Find where the given text appears and provide that cell's center as [X, Y] coordinate. 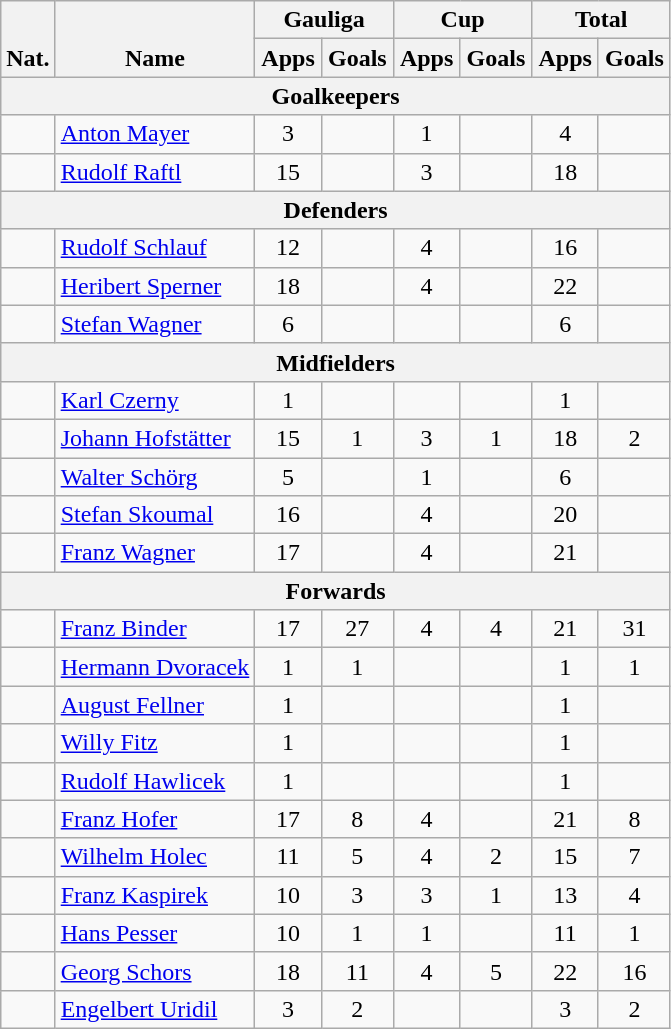
Name [155, 39]
Karl Czerny [155, 400]
Franz Wagner [155, 553]
12 [288, 248]
Stefan Wagner [155, 324]
Franz Binder [155, 629]
Stefan Skoumal [155, 515]
Nat. [28, 39]
Anton Mayer [155, 134]
Walter Schörg [155, 477]
20 [566, 515]
Hermann Dvoracek [155, 667]
Rudolf Schlauf [155, 248]
Midfielders [336, 362]
Defenders [336, 210]
Forwards [336, 591]
Johann Hofstätter [155, 438]
31 [634, 629]
Georg Schors [155, 971]
Goalkeepers [336, 96]
Hans Pesser [155, 933]
Total [602, 20]
Cup [462, 20]
Wilhelm Holec [155, 857]
7 [634, 857]
Willy Fitz [155, 743]
Franz Hofer [155, 819]
Franz Kaspirek [155, 895]
Rudolf Hawlicek [155, 781]
13 [566, 895]
Engelbert Uridil [155, 1009]
August Fellner [155, 705]
27 [357, 629]
Gauliga [324, 20]
Heribert Sperner [155, 286]
Rudolf Raftl [155, 172]
